Output the (X, Y) coordinate of the center of the cell containing the given text.  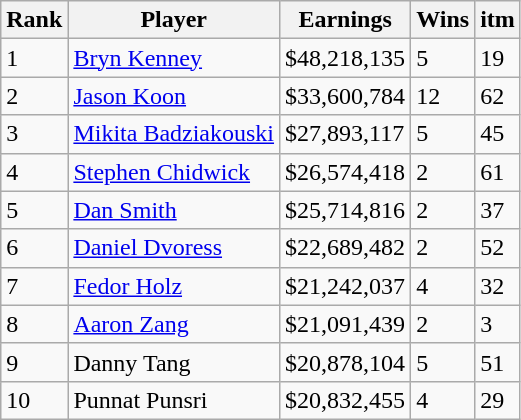
45 (498, 134)
Mikita Badziakouski (174, 134)
6 (34, 248)
37 (498, 210)
$33,600,784 (346, 96)
$21,091,439 (346, 324)
8 (34, 324)
7 (34, 286)
19 (498, 58)
9 (34, 362)
Danny Tang (174, 362)
32 (498, 286)
Fedor Holz (174, 286)
Player (174, 20)
$22,689,482 (346, 248)
itm (498, 20)
$48,218,135 (346, 58)
51 (498, 362)
Wins (443, 20)
12 (443, 96)
Aaron Zang (174, 324)
Punnat Punsri (174, 400)
$25,714,816 (346, 210)
Dan Smith (174, 210)
Earnings (346, 20)
61 (498, 172)
$20,878,104 (346, 362)
Daniel Dvoress (174, 248)
52 (498, 248)
$20,832,455 (346, 400)
Jason Koon (174, 96)
29 (498, 400)
10 (34, 400)
$27,893,117 (346, 134)
$26,574,418 (346, 172)
62 (498, 96)
$21,242,037 (346, 286)
1 (34, 58)
Rank (34, 20)
Bryn Kenney (174, 58)
Stephen Chidwick (174, 172)
